Locate the cell with the specified text and output its [X, Y] center coordinate. 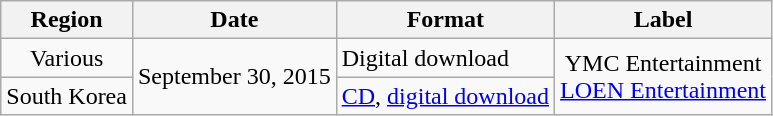
September 30, 2015 [234, 77]
South Korea [67, 96]
Various [67, 58]
YMC EntertainmentLOEN Entertainment [664, 77]
Digital download [445, 58]
Date [234, 20]
Region [67, 20]
Label [664, 20]
Format [445, 20]
CD, digital download [445, 96]
